For the text-containing cell, return its midpoint in (X, Y) coordinate format. 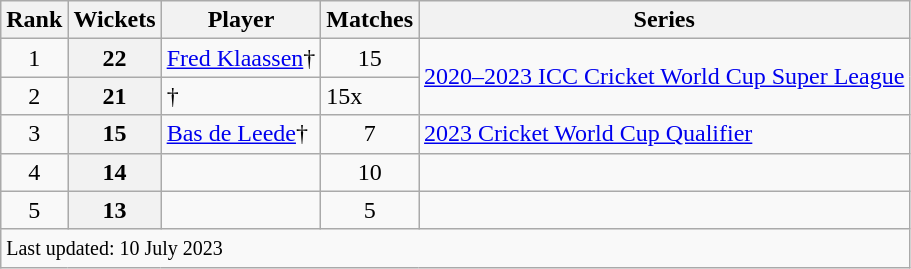
† (241, 96)
22 (114, 58)
15x (370, 96)
10 (370, 172)
2 (34, 96)
7 (370, 134)
14 (114, 172)
Series (664, 20)
Fred Klaassen† (241, 58)
Matches (370, 20)
2020–2023 ICC Cricket World Cup Super League (664, 77)
1 (34, 58)
3 (34, 134)
13 (114, 210)
Wickets (114, 20)
21 (114, 96)
Last updated: 10 July 2023 (456, 248)
4 (34, 172)
Rank (34, 20)
Player (241, 20)
Bas de Leede† (241, 134)
2023 Cricket World Cup Qualifier (664, 134)
